Search for the cell housing the specified text and yield its [x, y] center coordinate. 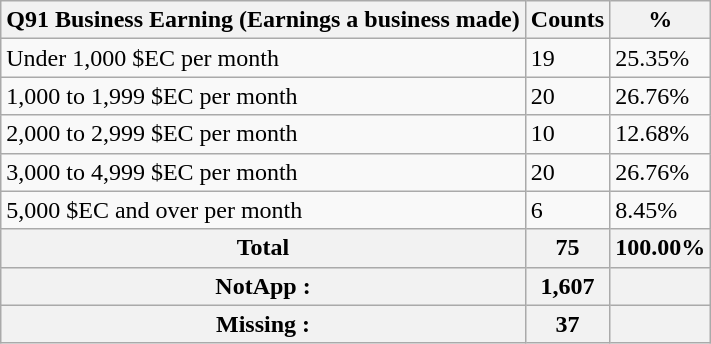
5,000 $EC and over per month [264, 210]
NotApp : [264, 286]
19 [567, 58]
12.68% [660, 134]
Q91 Business Earning (Earnings a business made) [264, 20]
Under 1,000 $EC per month [264, 58]
2,000 to 2,999 $EC per month [264, 134]
Total [264, 248]
1,607 [567, 286]
100.00% [660, 248]
1,000 to 1,999 $EC per month [264, 96]
6 [567, 210]
% [660, 20]
37 [567, 324]
3,000 to 4,999 $EC per month [264, 172]
10 [567, 134]
Missing : [264, 324]
Counts [567, 20]
25.35% [660, 58]
75 [567, 248]
8.45% [660, 210]
